Locate the cell with the specified text and output its [X, Y] center coordinate. 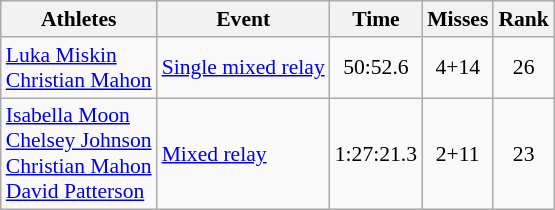
Single mixed relay [244, 68]
50:52.6 [376, 68]
Athletes [79, 19]
Event [244, 19]
23 [524, 154]
Isabella MoonChelsey JohnsonChristian MahonDavid Patterson [79, 154]
Luka MiskinChristian Mahon [79, 68]
26 [524, 68]
1:27:21.3 [376, 154]
4+14 [458, 68]
Mixed relay [244, 154]
Rank [524, 19]
Misses [458, 19]
Time [376, 19]
2+11 [458, 154]
